Search for the cell housing the specified text and yield its (x, y) center coordinate. 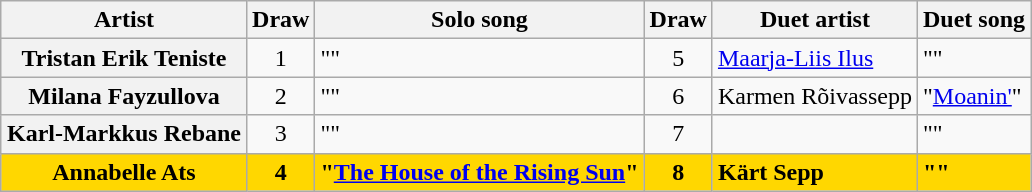
1 (281, 58)
Duet artist (814, 20)
Maarja-Liis Ilus (814, 58)
Artist (124, 20)
6 (678, 96)
Karmen Rõivassepp (814, 96)
5 (678, 58)
Kärt Sepp (814, 172)
Karl-Markkus Rebane (124, 134)
8 (678, 172)
Duet song (974, 20)
2 (281, 96)
4 (281, 172)
Annabelle Ats (124, 172)
Milana Fayzullova (124, 96)
3 (281, 134)
"The House of the Rising Sun" (480, 172)
"Moanin'" (974, 96)
Solo song (480, 20)
7 (678, 134)
Tristan Erik Teniste (124, 58)
